Detect which cell encompasses the target text, then output its (X, Y) center coordinate. 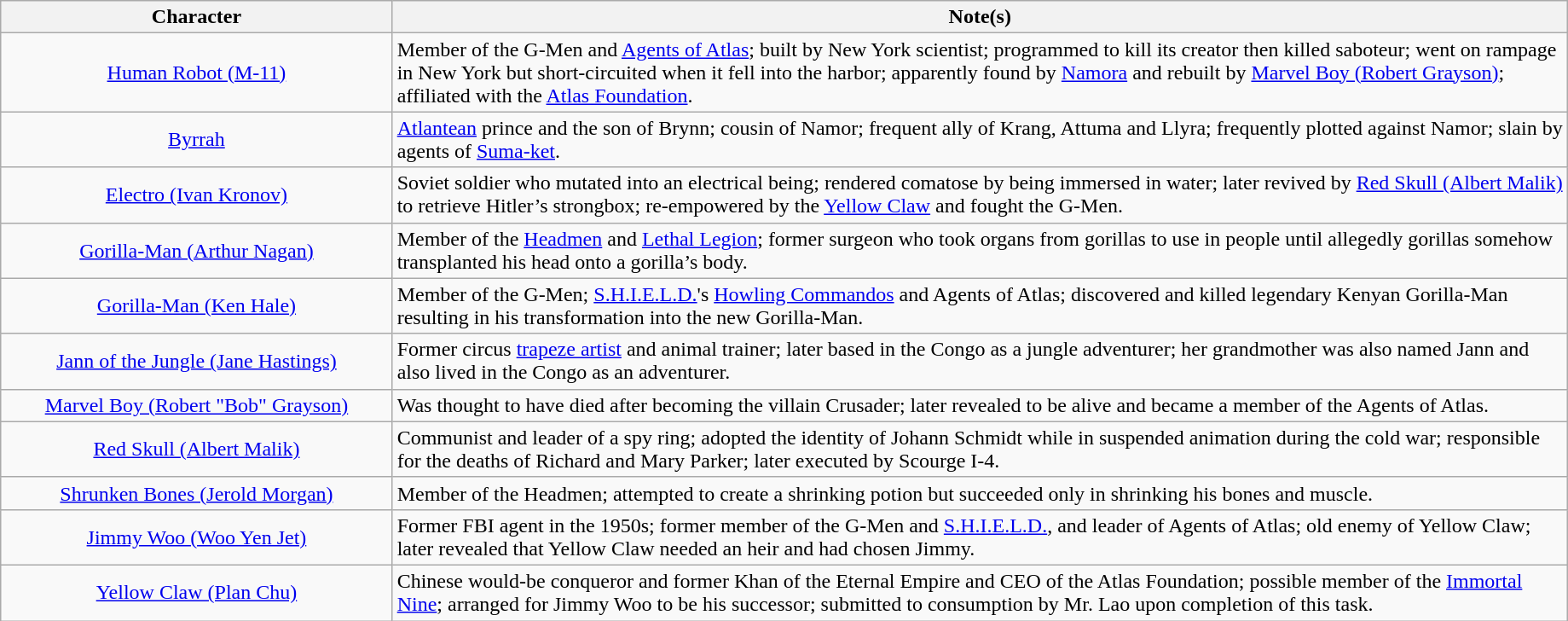
Character (196, 17)
Gorilla-Man (Ken Hale) (196, 305)
Jimmy Woo (Woo Yen Jet) (196, 537)
Jann of the Jungle (Jane Hastings) (196, 362)
Human Robot (M-11) (196, 73)
Yellow Claw (Plan Chu) (196, 592)
Was thought to have died after becoming the villain Crusader; later revealed to be alive and became a member of the Agents of Atlas. (980, 405)
Shrunken Bones (Jerold Morgan) (196, 493)
Byrrah (196, 140)
Note(s) (980, 17)
Gorilla-Man (Arthur Nagan) (196, 251)
Member of the Headmen; attempted to create a shrinking potion but succeeded only in shrinking his bones and muscle. (980, 493)
Marvel Boy (Robert "Bob" Grayson) (196, 405)
Electro (Ivan Kronov) (196, 194)
Red Skull (Albert Malik) (196, 449)
